Search for the cell housing the specified text and yield its (x, y) center coordinate. 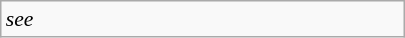
see (203, 19)
